For the text-containing cell, return its midpoint in (x, y) coordinate format. 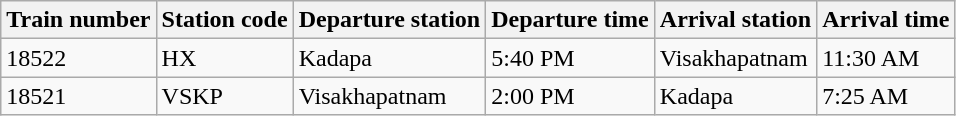
5:40 PM (570, 58)
7:25 AM (886, 96)
2:00 PM (570, 96)
VSKP (224, 96)
Departure time (570, 20)
HX (224, 58)
18521 (78, 96)
Station code (224, 20)
18522 (78, 58)
Departure station (390, 20)
11:30 AM (886, 58)
Train number (78, 20)
Arrival time (886, 20)
Arrival station (735, 20)
